Identify which cell holds the provided text, then report its [x, y] central coordinate. 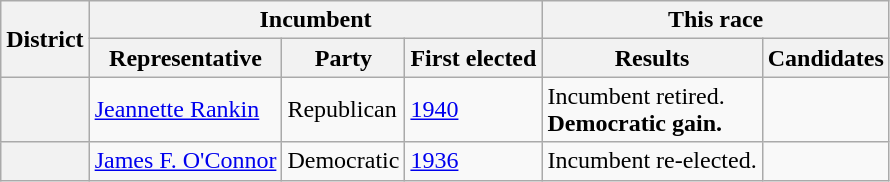
Republican [344, 110]
1936 [474, 161]
Jeannette Rankin [186, 110]
1940 [474, 110]
Results [652, 58]
James F. O'Connor [186, 161]
First elected [474, 58]
Incumbent [316, 20]
Democratic [344, 161]
Party [344, 58]
Incumbent retired.Democratic gain. [652, 110]
Candidates [826, 58]
Incumbent re-elected. [652, 161]
Representative [186, 58]
This race [716, 20]
District [45, 39]
